Determine the (X, Y) coordinate at the center of the cell enclosing the given text.  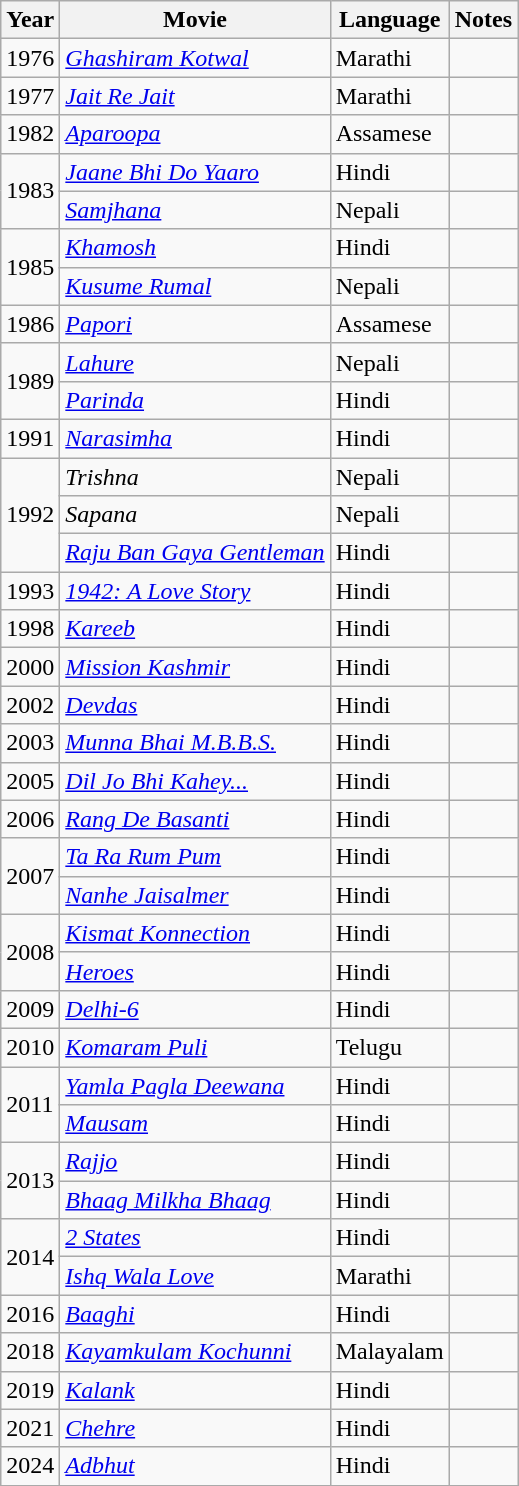
Komaram Puli (195, 1047)
Telugu (390, 1047)
Baaghi (195, 1314)
Devdas (195, 705)
Year (30, 20)
Munna Bhai M.B.B.S. (195, 743)
1991 (30, 438)
Kalank (195, 1390)
Heroes (195, 971)
2018 (30, 1352)
1992 (30, 515)
Language (390, 20)
Narasimha (195, 438)
Parinda (195, 400)
Kusume Rumal (195, 286)
Kareeb (195, 629)
Notes (483, 20)
1986 (30, 324)
Rang De Basanti (195, 819)
Kayamkulam Kochunni (195, 1352)
Kismat Konnection (195, 933)
Mission Kashmir (195, 667)
Yamla Pagla Deewana (195, 1085)
Rajjo (195, 1162)
Chehre (195, 1428)
2006 (30, 819)
2024 (30, 1466)
Movie (195, 20)
Aparoopa (195, 134)
Jait Re Jait (195, 96)
Ishq Wala Love (195, 1276)
Delhi-6 (195, 1009)
2014 (30, 1257)
2009 (30, 1009)
Ta Ra Rum Pum (195, 857)
Nanhe Jaisalmer (195, 895)
1989 (30, 381)
Sapana (195, 515)
Papori (195, 324)
2003 (30, 743)
1993 (30, 591)
Adbhut (195, 1466)
2000 (30, 667)
2011 (30, 1104)
2021 (30, 1428)
Malayalam (390, 1352)
2005 (30, 781)
2016 (30, 1314)
Raju Ban Gaya Gentleman (195, 553)
1998 (30, 629)
Ghashiram Kotwal (195, 58)
Khamosh (195, 248)
2008 (30, 952)
Mausam (195, 1124)
1976 (30, 58)
1983 (30, 191)
Lahure (195, 362)
2010 (30, 1047)
Trishna (195, 477)
Jaane Bhi Do Yaaro (195, 172)
Bhaag Milkha Bhaag (195, 1200)
Dil Jo Bhi Kahey... (195, 781)
Samjhana (195, 210)
2 States (195, 1238)
1985 (30, 267)
2002 (30, 705)
1942: A Love Story (195, 591)
2007 (30, 876)
1982 (30, 134)
1977 (30, 96)
2013 (30, 1181)
2019 (30, 1390)
